Locate the cell with the specified text and output its [x, y] center coordinate. 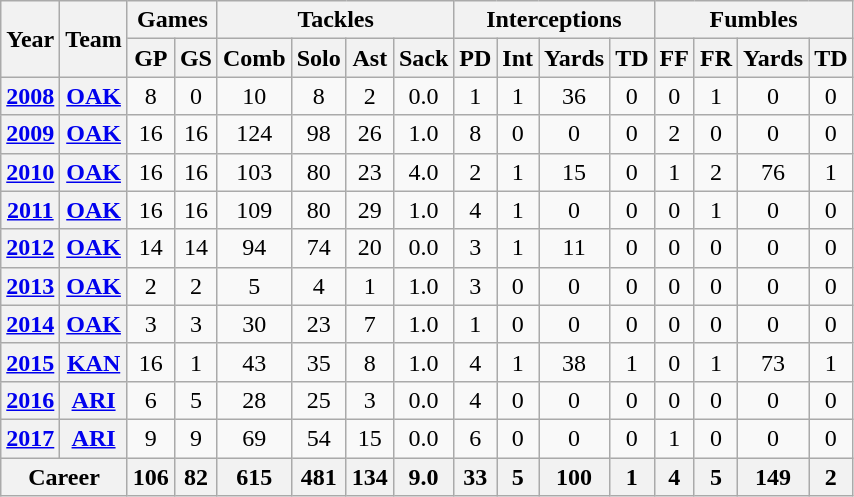
Team [94, 39]
2010 [30, 172]
2008 [30, 96]
20 [370, 248]
25 [318, 400]
94 [254, 248]
Interceptions [554, 20]
35 [318, 362]
134 [370, 477]
Career [64, 477]
2014 [30, 324]
Games [172, 20]
FF [674, 58]
11 [574, 248]
98 [318, 134]
Comb [254, 58]
74 [318, 248]
2015 [30, 362]
Solo [318, 58]
4.0 [423, 172]
2012 [30, 248]
615 [254, 477]
GS [196, 58]
GP [150, 58]
9.0 [423, 477]
54 [318, 438]
Ast [370, 58]
26 [370, 134]
2017 [30, 438]
30 [254, 324]
Year [30, 39]
69 [254, 438]
FR [716, 58]
2013 [30, 286]
38 [574, 362]
149 [774, 477]
33 [476, 477]
2016 [30, 400]
2009 [30, 134]
76 [774, 172]
PD [476, 58]
124 [254, 134]
Tackles [335, 20]
2011 [30, 210]
481 [318, 477]
Int [518, 58]
106 [150, 477]
Fumbles [754, 20]
10 [254, 96]
29 [370, 210]
7 [370, 324]
Sack [423, 58]
100 [574, 477]
73 [774, 362]
28 [254, 400]
36 [574, 96]
KAN [94, 362]
103 [254, 172]
109 [254, 210]
82 [196, 477]
43 [254, 362]
